Find where the given text appears and provide that cell's center as [x, y] coordinate. 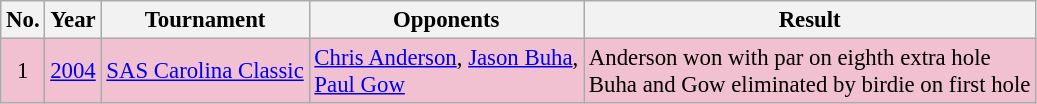
Anderson won with par on eighth extra holeBuha and Gow eliminated by birdie on first hole [810, 72]
No. [23, 20]
SAS Carolina Classic [205, 72]
Result [810, 20]
Tournament [205, 20]
Year [73, 20]
Opponents [446, 20]
1 [23, 72]
2004 [73, 72]
Chris Anderson, Jason Buha, Paul Gow [446, 72]
